From the cell containing the given text, extract its center point as [X, Y] coordinate. 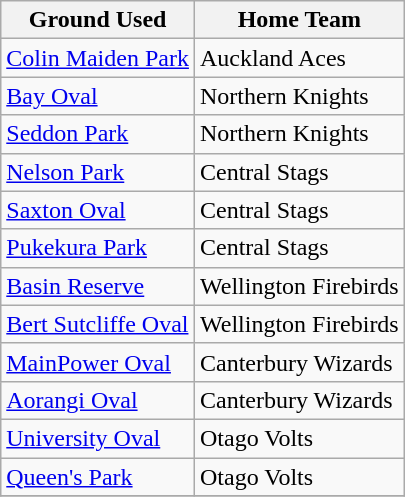
University Oval [98, 438]
Saxton Oval [98, 210]
MainPower Oval [98, 362]
Basin Reserve [98, 286]
Seddon Park [98, 134]
Home Team [299, 20]
Auckland Aces [299, 58]
Bert Sutcliffe Oval [98, 324]
Queen's Park [98, 477]
Bay Oval [98, 96]
Ground Used [98, 20]
Nelson Park [98, 172]
Colin Maiden Park [98, 58]
Aorangi Oval [98, 400]
Pukekura Park [98, 248]
